Return [X, Y] of the center of cell containing provided text 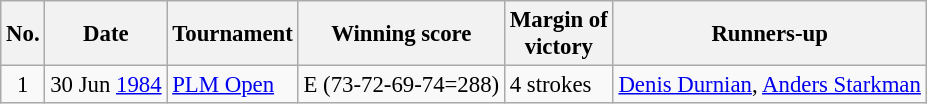
4 strokes [558, 85]
Runners-up [770, 34]
No. [23, 34]
Date [106, 34]
E (73-72-69-74=288) [401, 85]
PLM Open [232, 85]
Margin ofvictory [558, 34]
30 Jun 1984 [106, 85]
Denis Durnian, Anders Starkman [770, 85]
Tournament [232, 34]
Winning score [401, 34]
1 [23, 85]
